Pinpoint the cell where the given text exists, returning its (x, y) midpoint coordinate. 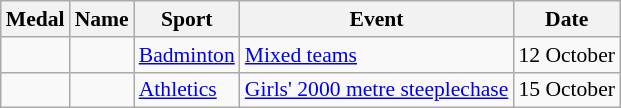
Athletics (187, 90)
12 October (566, 55)
Medal (36, 19)
15 October (566, 90)
Mixed teams (377, 55)
Date (566, 19)
Event (377, 19)
Girls' 2000 metre steeplechase (377, 90)
Name (102, 19)
Badminton (187, 55)
Sport (187, 19)
